Find where the given text appears and provide that cell's center as [x, y] coordinate. 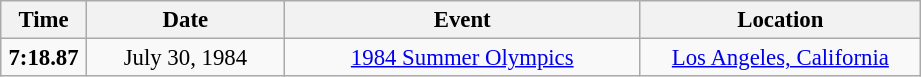
Location [780, 20]
1984 Summer Olympics [462, 58]
July 30, 1984 [185, 58]
7:18.87 [44, 58]
Date [185, 20]
Event [462, 20]
Los Angeles, California [780, 58]
Time [44, 20]
